Return (x, y) of the center of cell containing provided text 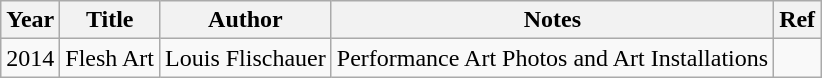
Title (110, 20)
Performance Art Photos and Art Installations (552, 58)
Notes (552, 20)
Louis Flischauer (246, 58)
Flesh Art (110, 58)
2014 (30, 58)
Year (30, 20)
Ref (798, 20)
Author (246, 20)
